Determine the (x, y) coordinate at the center of the cell enclosing the given text.  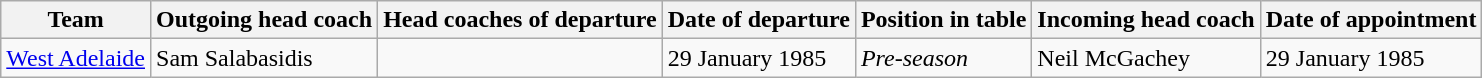
Position in table (943, 20)
Pre-season (943, 58)
Incoming head coach (1146, 20)
Head coaches of departure (520, 20)
Date of departure (758, 20)
Team (76, 20)
Sam Salabasidis (264, 58)
West Adelaide (76, 58)
Date of appointment (1371, 20)
Outgoing head coach (264, 20)
Neil McGachey (1146, 58)
